Output the [X, Y] coordinate of the center of the cell containing the given text.  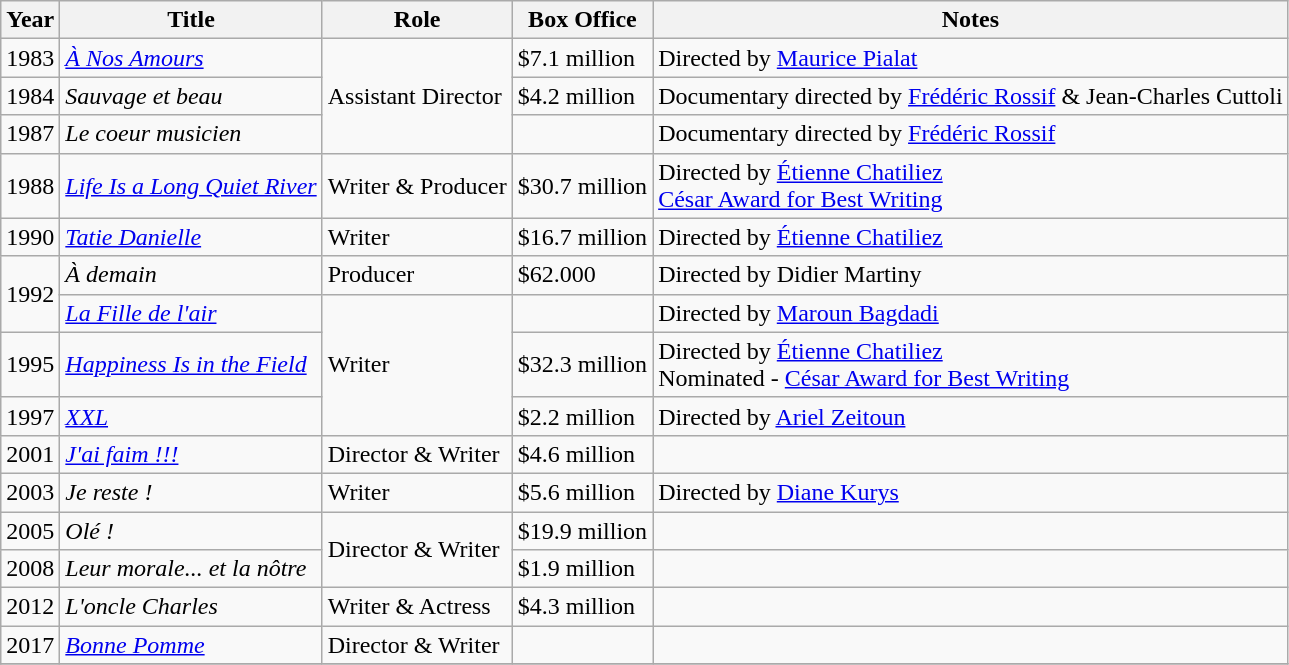
2003 [30, 492]
2017 [30, 645]
Role [417, 20]
$7.1 million [582, 58]
1987 [30, 134]
$2.2 million [582, 416]
1990 [30, 237]
$62.000 [582, 275]
Olé ! [191, 531]
L'oncle Charles [191, 607]
$4.3 million [582, 607]
1992 [30, 294]
Documentary directed by Frédéric Rossif [971, 134]
$4.6 million [582, 454]
1995 [30, 364]
À demain [191, 275]
$16.7 million [582, 237]
1984 [30, 96]
XXL [191, 416]
Directed by Maroun Bagdadi [971, 313]
Directed by Étienne ChatiliezNominated - César Award for Best Writing [971, 364]
Happiness Is in the Field [191, 364]
Sauvage et beau [191, 96]
2008 [30, 569]
1997 [30, 416]
Directed by Ariel Zeitoun [971, 416]
Life Is a Long Quiet River [191, 186]
$4.2 million [582, 96]
La Fille de l'air [191, 313]
Directed by Étienne ChatiliezCésar Award for Best Writing [971, 186]
1983 [30, 58]
Title [191, 20]
Leur morale... et la nôtre [191, 569]
Je reste ! [191, 492]
Writer & Producer [417, 186]
$5.6 million [582, 492]
Assistant Director [417, 96]
Directed by Étienne Chatiliez [971, 237]
Box Office [582, 20]
2012 [30, 607]
Writer & Actress [417, 607]
Le coeur musicien [191, 134]
À Nos Amours [191, 58]
Directed by Diane Kurys [971, 492]
Year [30, 20]
Directed by Didier Martiny [971, 275]
$1.9 million [582, 569]
2001 [30, 454]
J'ai faim !!! [191, 454]
Documentary directed by Frédéric Rossif & Jean-Charles Cuttoli [971, 96]
Producer [417, 275]
$30.7 million [582, 186]
$32.3 million [582, 364]
Directed by Maurice Pialat [971, 58]
Bonne Pomme [191, 645]
2005 [30, 531]
Notes [971, 20]
Tatie Danielle [191, 237]
1988 [30, 186]
$19.9 million [582, 531]
